Output the [X, Y] coordinate of the center of the cell containing the given text.  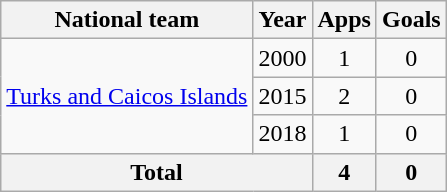
4 [344, 172]
National team [127, 20]
Turks and Caicos Islands [127, 96]
Total [156, 172]
2015 [282, 96]
2 [344, 96]
2018 [282, 134]
2000 [282, 58]
Apps [344, 20]
Goals [411, 20]
Year [282, 20]
